Pinpoint the cell where the given text exists, returning its (x, y) midpoint coordinate. 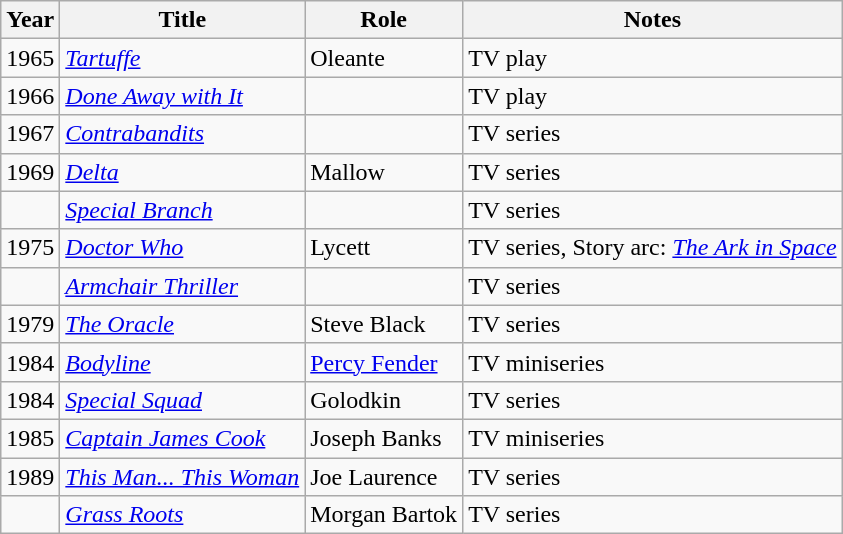
Delta (182, 172)
1985 (30, 438)
Captain James Cook (182, 438)
Title (182, 20)
Contrabandits (182, 134)
Mallow (384, 172)
Role (384, 20)
Morgan Bartok (384, 515)
Steve Black (384, 324)
Doctor Who (182, 248)
1967 (30, 134)
Joseph Banks (384, 438)
TV series, Story arc: The Ark in Space (652, 248)
Notes (652, 20)
This Man... This Woman (182, 477)
1969 (30, 172)
1966 (30, 96)
The Oracle (182, 324)
Lycett (384, 248)
1979 (30, 324)
Special Branch (182, 210)
1965 (30, 58)
Oleante (384, 58)
Done Away with It (182, 96)
Golodkin (384, 400)
Special Squad (182, 400)
Joe Laurence (384, 477)
Bodyline (182, 362)
Grass Roots (182, 515)
Year (30, 20)
Percy Fender (384, 362)
1975 (30, 248)
Tartuffe (182, 58)
1989 (30, 477)
Armchair Thriller (182, 286)
